Locate the cell with the specified text and output its (X, Y) center coordinate. 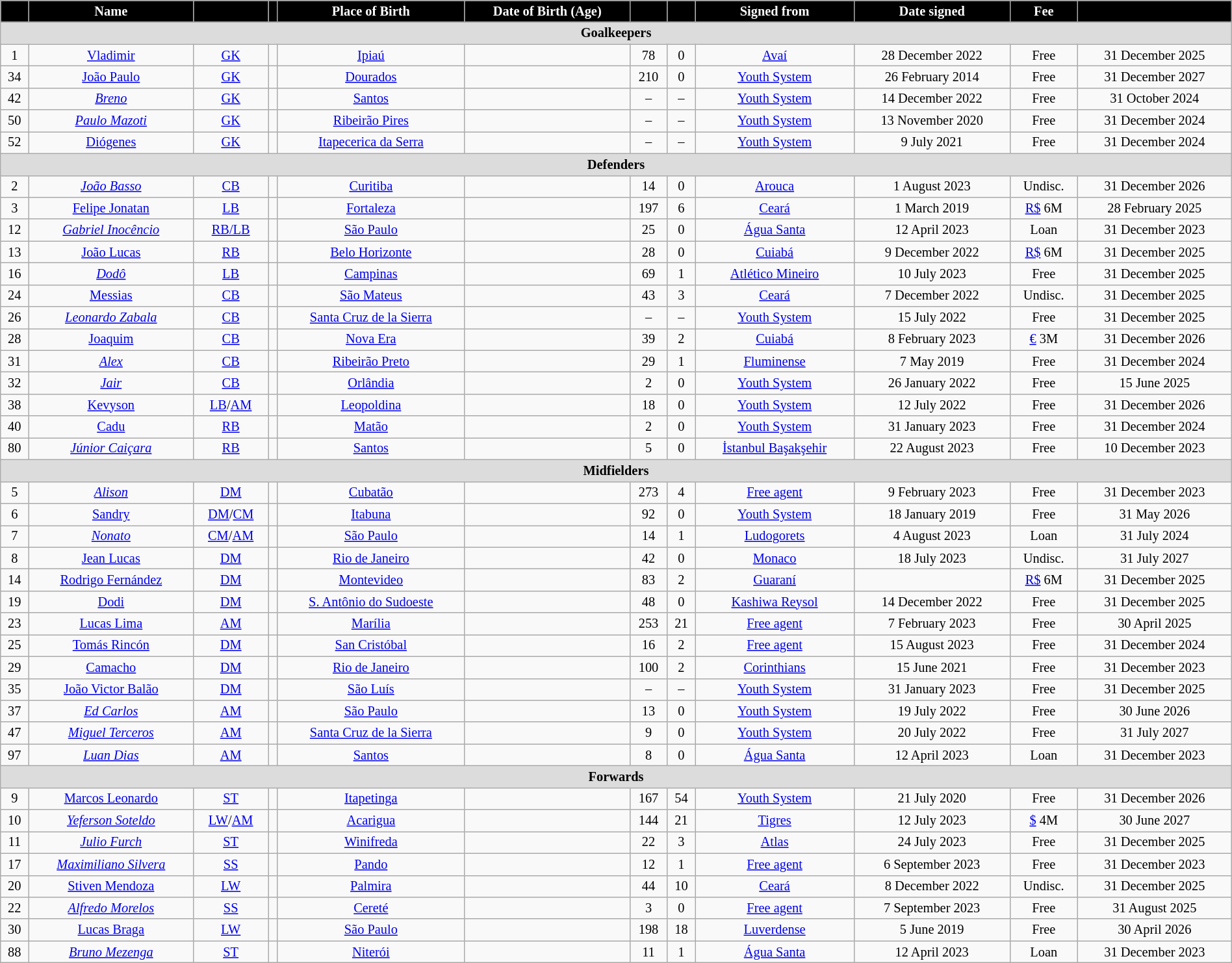
Gabriel Inocêncio (111, 230)
69 (648, 274)
Alison (111, 493)
Curitiba (370, 186)
Ed Carlos (111, 711)
Kevyson (111, 405)
Diógenes (111, 142)
43 (648, 296)
Itabuna (370, 514)
Joaquim (111, 339)
Luan Dias (111, 755)
31 August 2025 (1154, 908)
Maximiliano Silvera (111, 864)
João Victor Balão (111, 689)
83 (648, 580)
50 (14, 121)
9 July 2021 (932, 142)
São Luís (370, 689)
Nova Era (370, 339)
54 (681, 799)
Guaraní (775, 580)
Belo Horizonte (370, 252)
198 (648, 930)
Arouca (775, 186)
Leonardo Zabala (111, 318)
47 (14, 733)
Bruno Mezenga (111, 952)
Fluminense (775, 361)
22 August 2023 (932, 448)
Place of Birth (370, 11)
Ipiaú (370, 55)
Pando (370, 864)
São Mateus (370, 296)
26 (14, 318)
30 June 2027 (1154, 821)
31 July 2024 (1154, 536)
39 (648, 339)
Goalkeepers (616, 33)
Jean Lucas (111, 558)
RB/LB (231, 230)
Montevideo (370, 580)
1 August 2023 (932, 186)
30 April 2026 (1154, 930)
Forwards (616, 777)
12 July 2022 (932, 405)
Jair (111, 383)
İstanbul Başakşehir (775, 448)
24 (14, 296)
Atlas (775, 842)
Miguel Terceros (111, 733)
31 December 2027 (1154, 77)
100 (648, 667)
Marcos Leonardo (111, 799)
80 (14, 448)
48 (648, 602)
João Basso (111, 186)
20 (14, 886)
Júnior Caiçara (111, 448)
7 December 2022 (932, 296)
18 July 2023 (932, 558)
167 (648, 799)
€ 3M (1044, 339)
97 (14, 755)
Ribeirão Preto (370, 361)
40 (14, 427)
24 July 2023 (932, 842)
Lucas Lima (111, 624)
Midfielders (616, 470)
Luverdense (775, 930)
5 June 2019 (932, 930)
Defenders (616, 164)
19 (14, 602)
32 (14, 383)
Paulo Mazoti (111, 121)
DM/CM (231, 514)
31 October 2024 (1154, 99)
LB/AM (231, 405)
15 June 2025 (1154, 383)
28 February 2025 (1154, 208)
Stiven Mendoza (111, 886)
44 (648, 886)
34 (14, 77)
15 August 2023 (932, 645)
10 December 2023 (1154, 448)
Itapecerica da Serra (370, 142)
$ 4M (1044, 821)
Tomás Rincón (111, 645)
Breno (111, 99)
26 January 2022 (932, 383)
Itapetinga (370, 799)
Cubatão (370, 493)
37 (14, 711)
Camacho (111, 667)
Lucas Braga (111, 930)
Monaco (775, 558)
92 (648, 514)
Nonato (111, 536)
17 (14, 864)
30 (14, 930)
Campinas (370, 274)
Dourados (370, 77)
30 June 2026 (1154, 711)
8 February 2023 (932, 339)
9 February 2023 (932, 493)
Niterói (370, 952)
Cadu (111, 427)
Messias (111, 296)
21 July 2020 (932, 799)
12 July 2023 (932, 821)
Kashiwa Reysol (775, 602)
Tigres (775, 821)
6 September 2023 (932, 864)
Dodô (111, 274)
52 (14, 142)
LW/AM (231, 821)
7 May 2019 (932, 361)
7 September 2023 (932, 908)
4 (681, 493)
35 (14, 689)
Marília (370, 624)
Acarigua (370, 821)
Rodrigo Fernández (111, 580)
253 (648, 624)
15 July 2022 (932, 318)
Yeferson Soteldo (111, 821)
210 (648, 77)
4 August 2023 (932, 536)
10 July 2023 (932, 274)
Alfredo Morelos (111, 908)
Sandry (111, 514)
15 June 2021 (932, 667)
9 December 2022 (932, 252)
Ribeirão Pires (370, 121)
273 (648, 493)
18 January 2019 (932, 514)
7 February 2023 (932, 624)
31 May 2026 (1154, 514)
7 (14, 536)
Julio Furch (111, 842)
1 March 2019 (932, 208)
Matão (370, 427)
Atlético Mineiro (775, 274)
Vladimir (111, 55)
Leopoldina (370, 405)
38 (14, 405)
19 July 2022 (932, 711)
31 (14, 361)
Fortaleza (370, 208)
26 February 2014 (932, 77)
Date signed (932, 11)
197 (648, 208)
28 December 2022 (932, 55)
Orlândia (370, 383)
Fee (1044, 11)
20 July 2022 (932, 733)
8 December 2022 (932, 886)
João Paulo (111, 77)
Ludogorets (775, 536)
Signed from (775, 11)
San Cristóbal (370, 645)
Winifreda (370, 842)
João Lucas (111, 252)
Date of Birth (Age) (547, 11)
78 (648, 55)
S. Antônio do Sudoeste (370, 602)
Alex (111, 361)
Dodi (111, 602)
13 November 2020 (932, 121)
Corinthians (775, 667)
23 (14, 624)
88 (14, 952)
144 (648, 821)
30 April 2025 (1154, 624)
CM/AM (231, 536)
Name (111, 11)
Palmira (370, 886)
Felipe Jonatan (111, 208)
Cereté (370, 908)
Avaí (775, 55)
